Pinpoint the cell where the given text exists, returning its [x, y] midpoint coordinate. 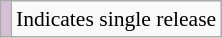
Indicates single release [116, 19]
